Output the (x, y) coordinate of the center of the cell containing the given text.  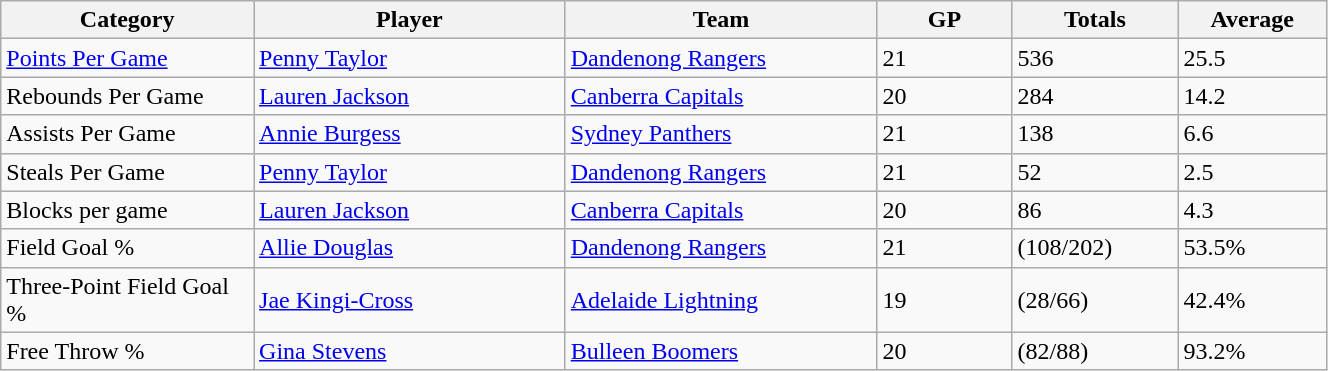
138 (1095, 134)
Player (410, 20)
536 (1095, 58)
Totals (1095, 20)
6.6 (1252, 134)
Allie Douglas (410, 248)
2.5 (1252, 172)
Team (721, 20)
14.2 (1252, 96)
Points Per Game (128, 58)
(82/88) (1095, 351)
GP (944, 20)
284 (1095, 96)
4.3 (1252, 210)
Free Throw % (128, 351)
53.5% (1252, 248)
Gina Stevens (410, 351)
52 (1095, 172)
Rebounds Per Game (128, 96)
Sydney Panthers (721, 134)
(28/66) (1095, 300)
(108/202) (1095, 248)
Category (128, 20)
Annie Burgess (410, 134)
Blocks per game (128, 210)
Jae Kingi-Cross (410, 300)
Assists Per Game (128, 134)
19 (944, 300)
93.2% (1252, 351)
Adelaide Lightning (721, 300)
86 (1095, 210)
25.5 (1252, 58)
Three-Point Field Goal % (128, 300)
Field Goal % (128, 248)
Steals Per Game (128, 172)
42.4% (1252, 300)
Bulleen Boomers (721, 351)
Average (1252, 20)
